Detect which cell encompasses the target text, then output its (x, y) center coordinate. 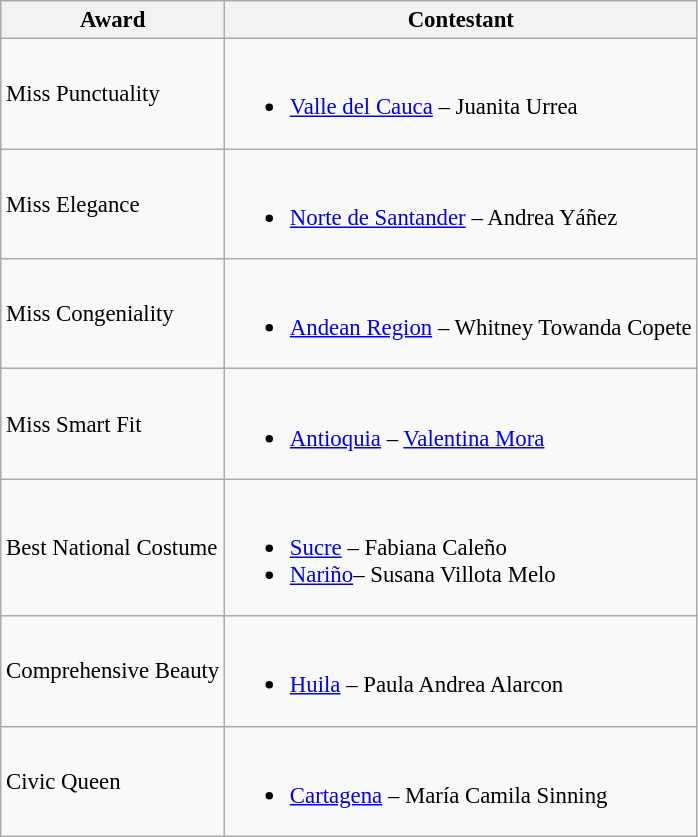
Andean Region – Whitney Towanda Copete (461, 314)
Miss Punctuality (113, 94)
Miss Smart Fit (113, 424)
Contestant (461, 20)
Sucre – Fabiana CaleñoNariño– Susana Villota Melo (461, 548)
Valle del Cauca – Juanita Urrea (461, 94)
Norte de Santander – Andrea Yáñez (461, 204)
Award (113, 20)
Miss Congeniality (113, 314)
Comprehensive Beauty (113, 671)
Best National Costume (113, 548)
Civic Queen (113, 781)
Cartagena – María Camila Sinning (461, 781)
Huila – Paula Andrea Alarcon (461, 671)
Antioquia – Valentina Mora (461, 424)
Miss Elegance (113, 204)
